Scan for the cell matching the given text and deliver its (x, y) coordinate at center. 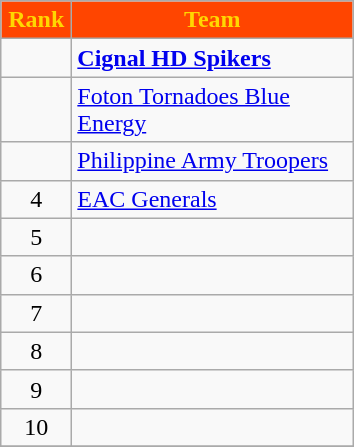
Cignal HD Spikers (212, 58)
10 (36, 427)
Philippine Army Troopers (212, 161)
Rank (36, 20)
Foton Tornadoes Blue Energy (212, 110)
8 (36, 351)
9 (36, 389)
EAC Generals (212, 199)
6 (36, 275)
5 (36, 237)
7 (36, 313)
4 (36, 199)
Team (212, 20)
